Pinpoint the cell where the given text exists, returning its (x, y) midpoint coordinate. 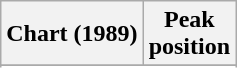
Chart (1989) (72, 34)
Peakposition (189, 34)
